Return the (x, y) coordinate for the center point of the cell that contains the specified text.  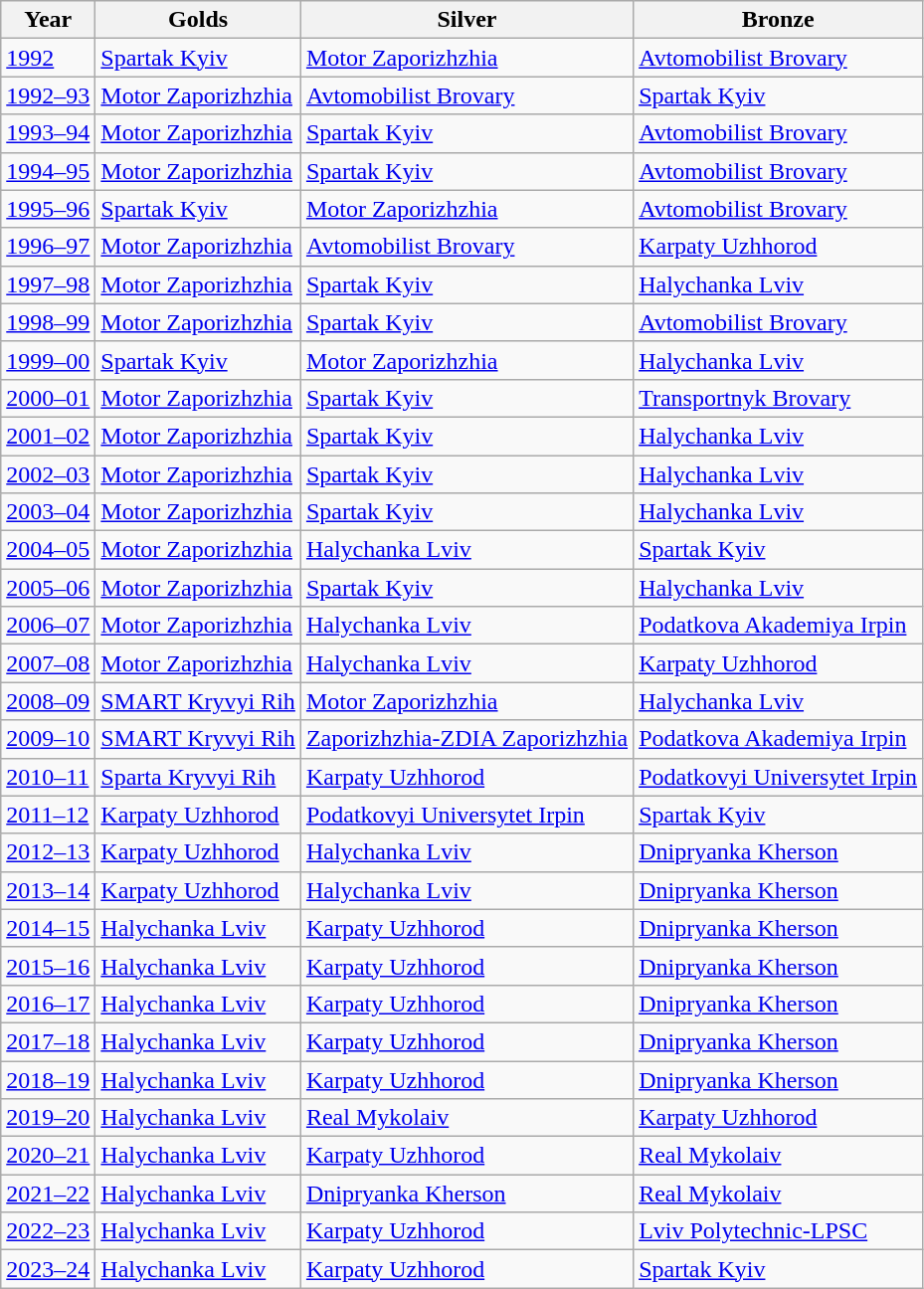
2005–06 (48, 588)
2001–02 (48, 436)
2008–09 (48, 701)
Zaporizhzhia-ZDIA Zaporizhzhia (466, 739)
2019–20 (48, 1118)
2009–10 (48, 739)
2007–08 (48, 663)
1996–97 (48, 247)
2022–23 (48, 1231)
2002–03 (48, 474)
2011–12 (48, 815)
Sparta Kryvyi Rih (199, 777)
2003–04 (48, 512)
2014–15 (48, 928)
2013–14 (48, 890)
Bronze (778, 20)
1992–93 (48, 95)
Lviv Polytechnic-LPSC (778, 1231)
2017–18 (48, 1041)
Golds (199, 20)
2015–16 (48, 966)
2021–22 (48, 1194)
2010–11 (48, 777)
Year (48, 20)
1994–95 (48, 171)
2000–01 (48, 398)
2012–13 (48, 852)
Silver (466, 20)
2020–21 (48, 1156)
2004–05 (48, 550)
1992 (48, 58)
1993–94 (48, 133)
1997–98 (48, 284)
2018–19 (48, 1079)
2023–24 (48, 1269)
2016–17 (48, 1004)
2006–07 (48, 626)
Transportnyk Brovary (778, 398)
1999–00 (48, 360)
1998–99 (48, 322)
1995–96 (48, 209)
